Detect which cell encompasses the target text, then output its [X, Y] center coordinate. 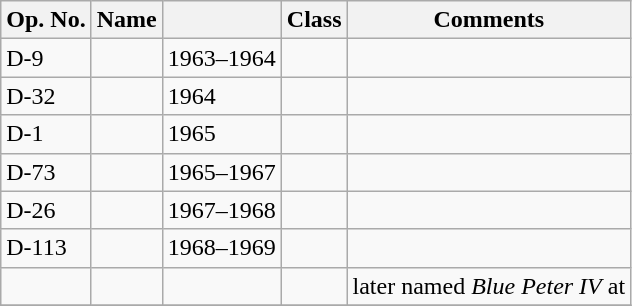
1968–1969 [222, 248]
1963–1964 [222, 58]
Comments [489, 20]
D-113 [46, 248]
1967–1968 [222, 210]
1964 [222, 96]
Name [126, 20]
D-9 [46, 58]
Class [314, 20]
Op. No. [46, 20]
D-1 [46, 134]
D-26 [46, 210]
D-32 [46, 96]
later named Blue Peter IV at [489, 286]
1965 [222, 134]
D-73 [46, 172]
1965–1967 [222, 172]
